Determine the (X, Y) coordinate at the center of the cell enclosing the given text.  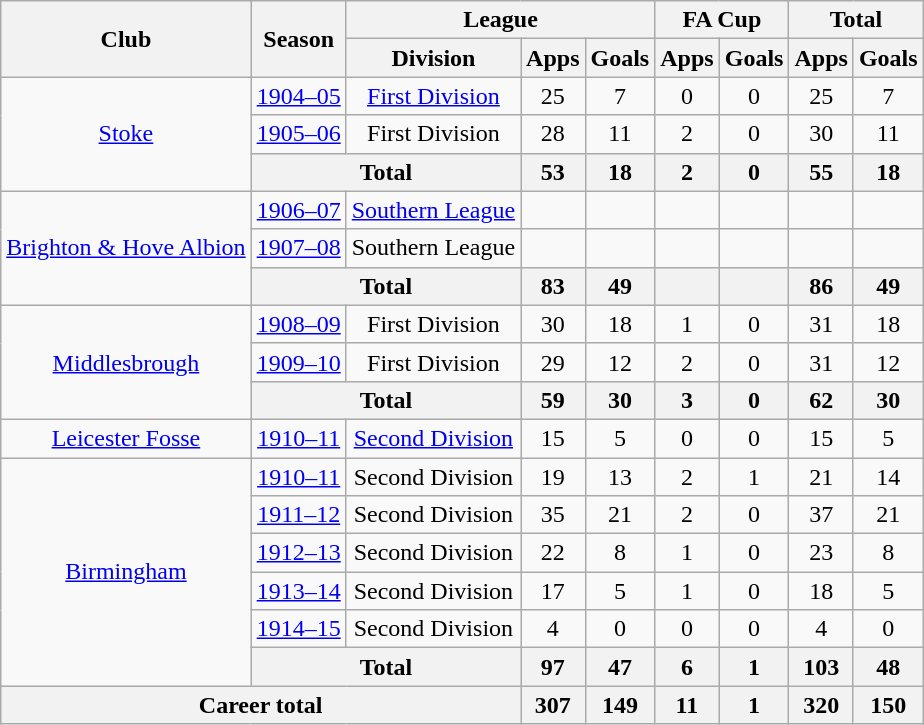
28 (553, 134)
59 (553, 400)
23 (821, 553)
1913–14 (298, 591)
1905–06 (298, 134)
1909–10 (298, 362)
13 (620, 477)
Leicester Fosse (126, 438)
1904–05 (298, 96)
Birmingham (126, 572)
83 (553, 286)
3 (687, 400)
48 (888, 667)
97 (553, 667)
Season (298, 39)
22 (553, 553)
1914–15 (298, 629)
Division (433, 58)
150 (888, 705)
1907–08 (298, 248)
55 (821, 172)
37 (821, 515)
29 (553, 362)
Club (126, 39)
320 (821, 705)
FA Cup (722, 20)
62 (821, 400)
Career total (261, 705)
1906–07 (298, 210)
6 (687, 667)
1912–13 (298, 553)
149 (620, 705)
1908–09 (298, 324)
League (500, 20)
53 (553, 172)
1911–12 (298, 515)
14 (888, 477)
Stoke (126, 134)
47 (620, 667)
Middlesbrough (126, 362)
19 (553, 477)
307 (553, 705)
17 (553, 591)
Brighton & Hove Albion (126, 248)
35 (553, 515)
86 (821, 286)
103 (821, 667)
